For the text-containing cell, return its midpoint in [x, y] coordinate format. 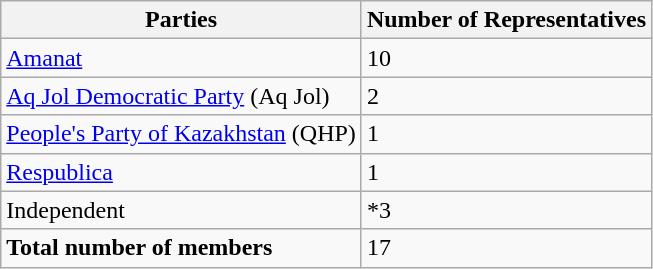
Number of Representatives [506, 20]
17 [506, 248]
*3 [506, 210]
Independent [182, 210]
Amanat [182, 58]
Parties [182, 20]
10 [506, 58]
People's Party of Kazakhstan (QHP) [182, 134]
2 [506, 96]
Total number of members [182, 248]
Respublica [182, 172]
Aq Jol Democratic Party (Aq Jol) [182, 96]
